Return (X, Y) of the center of cell containing provided text 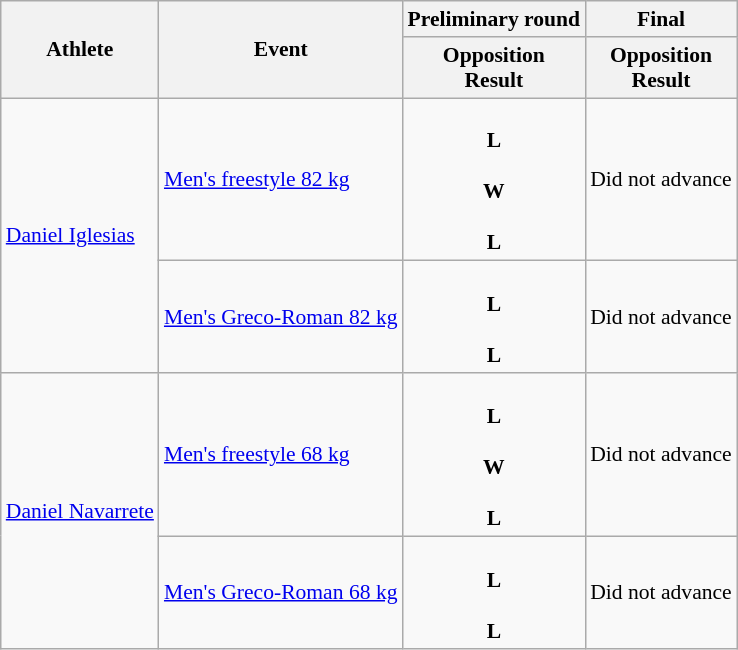
Men's freestyle 82 kg (281, 180)
Men's Greco-Roman 82 kg (281, 317)
Athlete (80, 50)
Final (661, 19)
Daniel Navarrete (80, 510)
Men's freestyle 68 kg (281, 454)
Daniel Iglesias (80, 236)
Preliminary round (494, 19)
Men's Greco-Roman 68 kg (281, 592)
Event (281, 50)
